Return the (x, y) coordinate for the center point of the cell that contains the specified text.  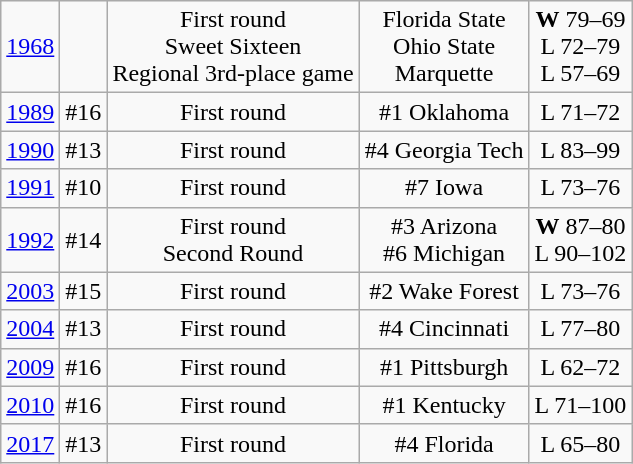
L 62–72 (580, 367)
#2 Wake Forest (444, 291)
First roundSecond Round (233, 240)
L 71–72 (580, 112)
1990 (30, 150)
1968 (30, 47)
L 71–100 (580, 405)
#1 Kentucky (444, 405)
1989 (30, 112)
Florida StateOhio StateMarquette (444, 47)
2009 (30, 367)
2003 (30, 291)
#4 Georgia Tech (444, 150)
#3 Arizona#6 Michigan (444, 240)
#4 Cincinnati (444, 329)
First roundSweet SixteenRegional 3rd-place game (233, 47)
#15 (84, 291)
W 79–69L 72–79L 57–69 (580, 47)
1991 (30, 188)
W 87–80L 90–102 (580, 240)
2010 (30, 405)
#10 (84, 188)
2017 (30, 443)
#1 Pittsburgh (444, 367)
L 65–80 (580, 443)
#7 Iowa (444, 188)
L 83–99 (580, 150)
#14 (84, 240)
1992 (30, 240)
L 77–80 (580, 329)
#1 Oklahoma (444, 112)
2004 (30, 329)
#4 Florida (444, 443)
